Identify which cell holds the provided text, then report its (X, Y) central coordinate. 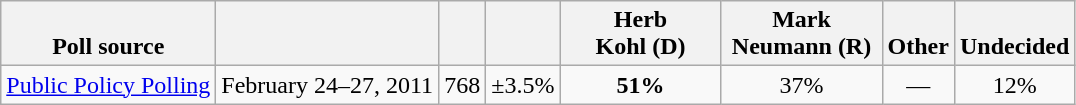
February 24–27, 2011 (328, 85)
Public Policy Polling (108, 85)
37% (802, 85)
Poll source (108, 34)
12% (1014, 85)
Other (918, 34)
HerbKohl (D) (640, 34)
768 (462, 85)
±3.5% (523, 85)
MarkNeumann (R) (802, 34)
51% (640, 85)
— (918, 85)
Undecided (1014, 34)
